Provide the [x, y] coordinate of the cell's center where the given text is located.  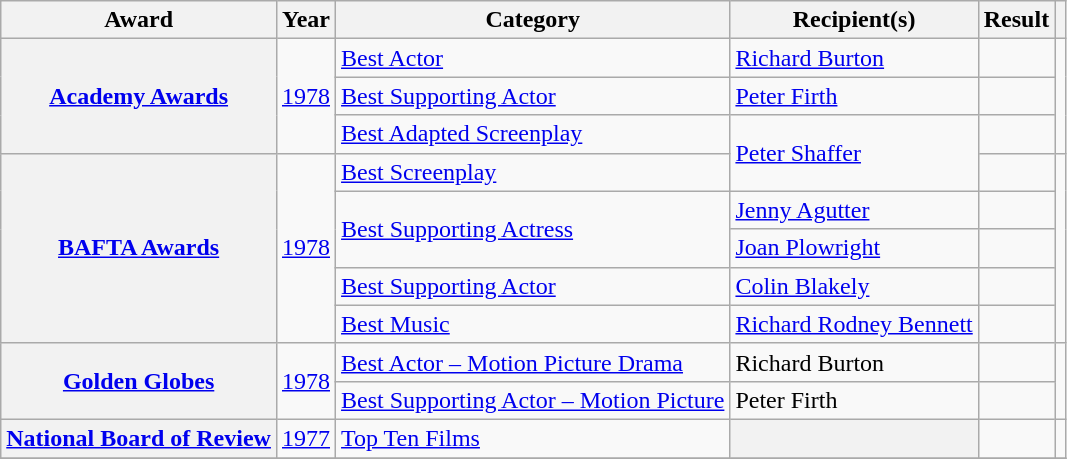
Award [139, 20]
Best Actor [533, 58]
Best Adapted Screenplay [533, 134]
Category [533, 20]
Best Music [533, 324]
Richard Rodney Bennett [854, 324]
Best Supporting Actress [533, 229]
Best Supporting Actor – Motion Picture [533, 400]
Best Screenplay [533, 172]
Golden Globes [139, 381]
Academy Awards [139, 96]
Best Actor – Motion Picture Drama [533, 362]
Joan Plowright [854, 248]
Jenny Agutter [854, 210]
Result [1016, 20]
Colin Blakely [854, 286]
1977 [306, 438]
National Board of Review [139, 438]
Year [306, 20]
Peter Shaffer [854, 153]
BAFTA Awards [139, 248]
Recipient(s) [854, 20]
Top Ten Films [533, 438]
